Output the [x, y] coordinate of the center of the cell containing the given text.  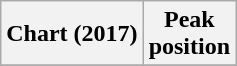
Peakposition [189, 34]
Chart (2017) [72, 34]
